Search for the cell housing the specified text and yield its (x, y) center coordinate. 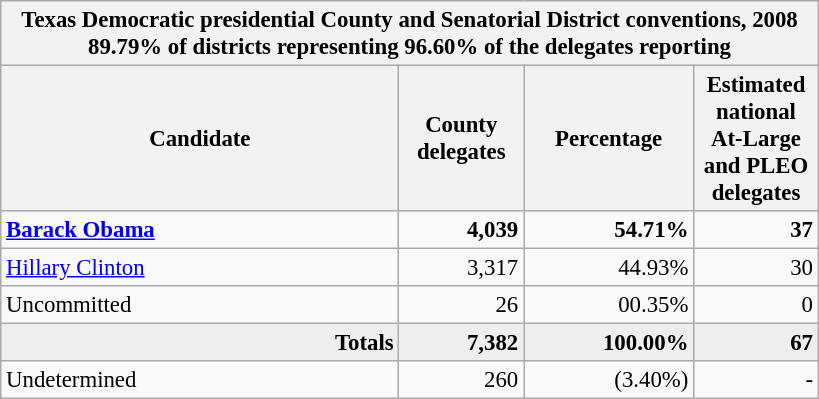
44.93% (609, 268)
Uncommitted (200, 305)
Hillary Clinton (200, 268)
37 (756, 230)
67 (756, 343)
0 (756, 305)
4,039 (462, 230)
Texas Democratic presidential County and Senatorial District conventions, 200889.79% of districts representing 96.60% of the delegates reporting (410, 34)
30 (756, 268)
County delegates (462, 139)
Totals (200, 343)
Candidate (200, 139)
Estimated national At-Large and PLEO delegates (756, 139)
100.00% (609, 343)
54.71% (609, 230)
7,382 (462, 343)
Percentage (609, 139)
3,317 (462, 268)
00.35% (609, 305)
26 (462, 305)
Barack Obama (200, 230)
